Scan for the cell matching the given text and deliver its [X, Y] coordinate at center. 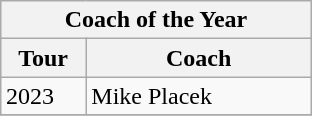
2023 [42, 96]
Tour [42, 58]
Mike Placek [199, 96]
Coach [199, 58]
Coach of the Year [156, 20]
